Pinpoint the cell where the given text exists, returning its [X, Y] midpoint coordinate. 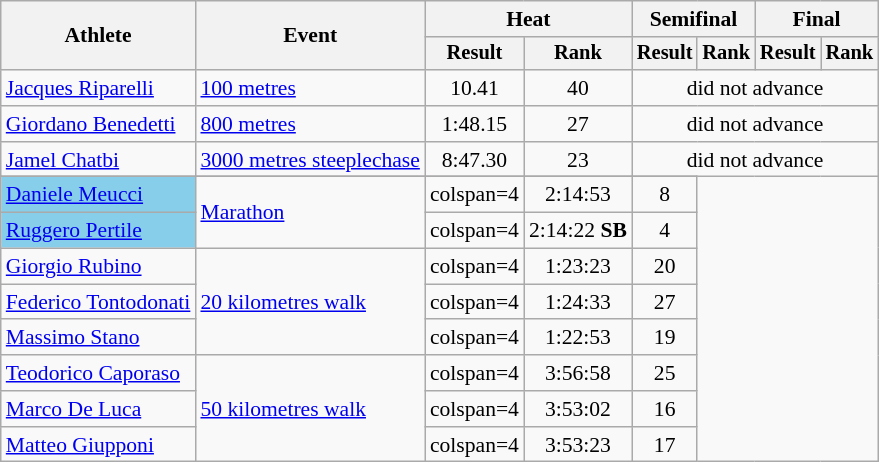
Giorgio Rubino [98, 267]
Event [310, 36]
1:22:53 [578, 338]
4 [665, 231]
Teodorico Caporaso [98, 373]
1:23:23 [578, 267]
Massimo Stano [98, 338]
Jacques Riparelli [98, 88]
2:14:22 SB [578, 231]
50 kilometres walk [310, 408]
800 metres [310, 124]
Final [816, 19]
40 [578, 88]
Federico Tontodonati [98, 302]
3000 metres steeplechase [310, 160]
Daniele Meucci [98, 195]
10.41 [474, 88]
20 [665, 267]
19 [665, 338]
Ruggero Pertile [98, 231]
1:24:33 [578, 302]
25 [665, 373]
8:47.30 [474, 160]
Marco De Luca [98, 409]
8 [665, 195]
Giordano Benedetti [98, 124]
3:56:58 [578, 373]
Marathon [310, 212]
3:53:02 [578, 409]
Heat [528, 19]
100 metres [310, 88]
1:48.15 [474, 124]
2:14:53 [578, 195]
Semifinal [694, 19]
20 kilometres walk [310, 302]
Jamel Chatbi [98, 160]
Athlete [98, 36]
23 [578, 160]
16 [665, 409]
